Scan for the cell matching the given text and deliver its (x, y) coordinate at center. 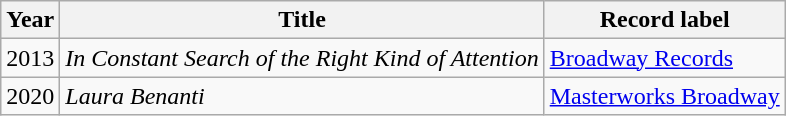
Masterworks Broadway (664, 96)
Record label (664, 20)
Broadway Records (664, 58)
2020 (30, 96)
Laura Benanti (302, 96)
2013 (30, 58)
Title (302, 20)
Year (30, 20)
In Constant Search of the Right Kind of Attention (302, 58)
